Detect which cell encompasses the target text, then output its [x, y] center coordinate. 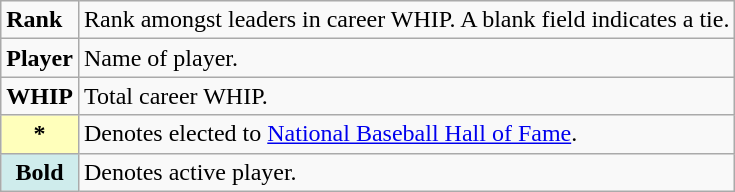
Rank amongst leaders in career WHIP. A blank field indicates a tie. [406, 20]
Denotes active player. [406, 172]
Total career WHIP. [406, 96]
Denotes elected to National Baseball Hall of Fame. [406, 134]
WHIP [40, 96]
Player [40, 58]
* [40, 134]
Bold [40, 172]
Rank [40, 20]
Name of player. [406, 58]
